Identify which cell holds the provided text, then report its [x, y] central coordinate. 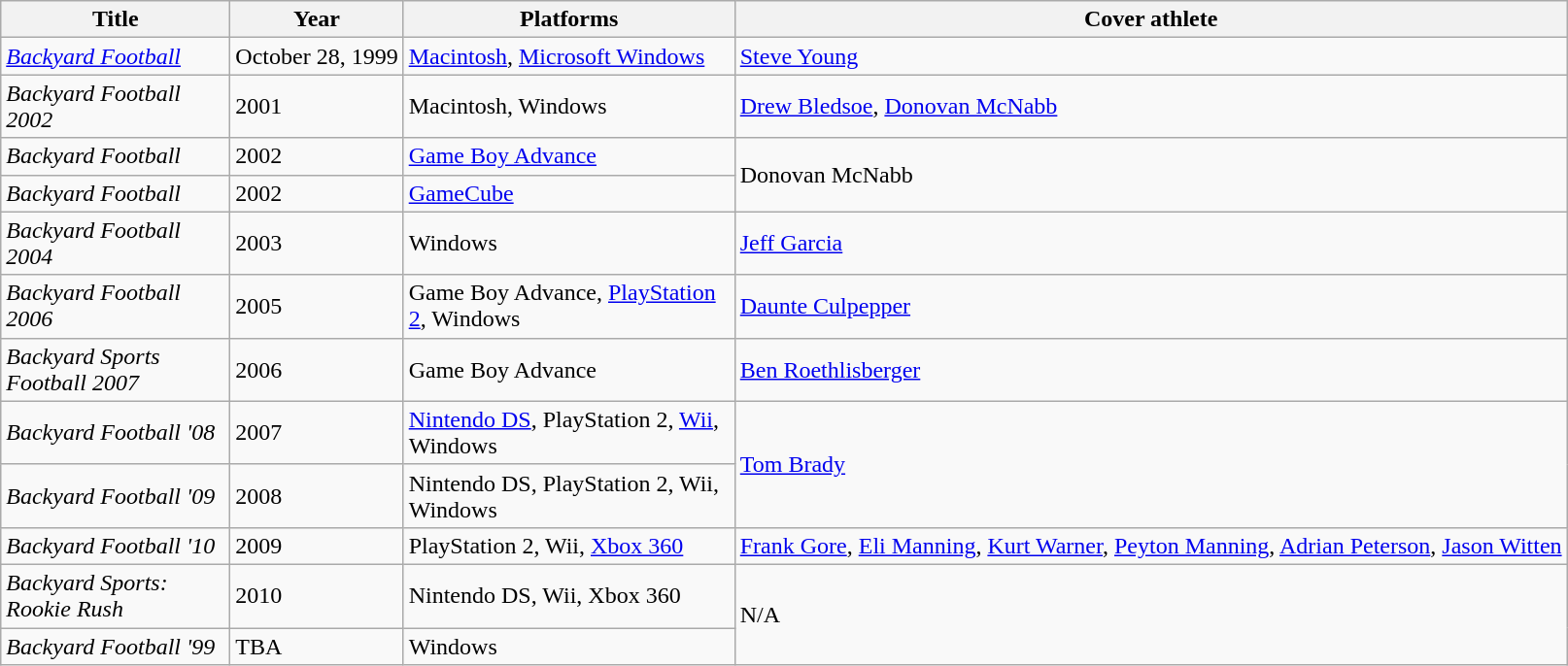
Title [116, 19]
Game Boy Advance, PlayStation 2, Windows [569, 307]
Macintosh, Windows [569, 107]
Backyard Sports Football 2007 [116, 369]
Year [317, 19]
Nintendo DS, Wii, Xbox 360 [569, 596]
N/A [1150, 614]
Donovan McNabb [1150, 175]
2006 [317, 369]
Tom Brady [1150, 464]
TBA [317, 646]
Macintosh, Microsoft Windows [569, 56]
2005 [317, 307]
Frank Gore, Eli Manning, Kurt Warner, Peyton Manning, Adrian Peterson, Jason Witten [1150, 546]
Backyard Football 2006 [116, 307]
Backyard Football '09 [116, 495]
2001 [317, 107]
2010 [317, 596]
2009 [317, 546]
2007 [317, 433]
Daunte Culpepper [1150, 307]
Backyard Football '08 [116, 433]
Cover athlete [1150, 19]
Backyard Football 2004 [116, 243]
Platforms [569, 19]
Steve Young [1150, 56]
GameCube [569, 193]
October 28, 1999 [317, 56]
2008 [317, 495]
PlayStation 2, Wii, Xbox 360 [569, 546]
Backyard Football '10 [116, 546]
Jeff Garcia [1150, 243]
Ben Roethlisberger [1150, 369]
Drew Bledsoe, Donovan McNabb [1150, 107]
2003 [317, 243]
Backyard Football '99 [116, 646]
Backyard Sports: Rookie Rush [116, 596]
Backyard Football 2002 [116, 107]
